For the text-containing cell, return its midpoint in (X, Y) coordinate format. 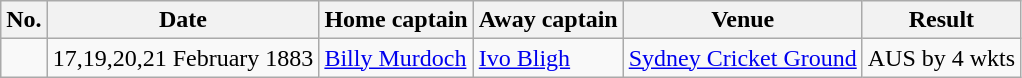
Billy Murdoch (396, 58)
Date (183, 20)
AUS by 4 wkts (941, 58)
Ivo Bligh (548, 58)
Home captain (396, 20)
Venue (742, 20)
Result (941, 20)
Away captain (548, 20)
17,19,20,21 February 1883 (183, 58)
No. (24, 20)
Sydney Cricket Ground (742, 58)
